Output the [X, Y] coordinate of the center of the cell containing the given text.  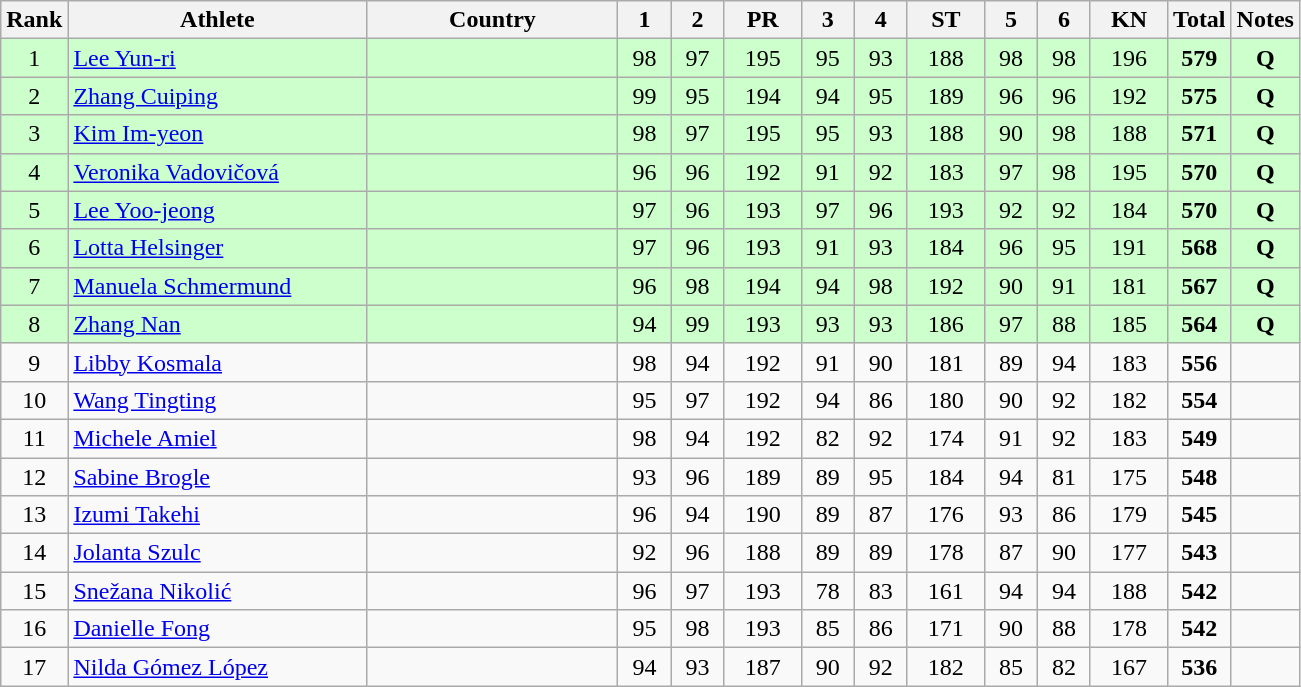
78 [828, 591]
14 [34, 553]
13 [34, 515]
196 [1128, 58]
Snežana Nikolić [218, 591]
Country [492, 20]
579 [1200, 58]
191 [1128, 248]
Nilda Gómez López [218, 667]
10 [34, 400]
Sabine Brogle [218, 477]
171 [946, 629]
Lotta Helsinger [218, 248]
Izumi Takehi [218, 515]
12 [34, 477]
PR [762, 20]
Zhang Cuiping [218, 96]
16 [34, 629]
Libby Kosmala [218, 362]
161 [946, 591]
Jolanta Szulc [218, 553]
Notes [1265, 20]
554 [1200, 400]
190 [762, 515]
Manuela Schmermund [218, 286]
8 [34, 324]
177 [1128, 553]
ST [946, 20]
Veronika Vadovičová [218, 172]
571 [1200, 134]
567 [1200, 286]
174 [946, 438]
Danielle Fong [218, 629]
Zhang Nan [218, 324]
Wang Tingting [218, 400]
543 [1200, 553]
17 [34, 667]
11 [34, 438]
Kim Im-yeon [218, 134]
Total [1200, 20]
176 [946, 515]
556 [1200, 362]
575 [1200, 96]
Lee Yun-ri [218, 58]
545 [1200, 515]
548 [1200, 477]
Athlete [218, 20]
81 [1064, 477]
549 [1200, 438]
9 [34, 362]
185 [1128, 324]
15 [34, 591]
83 [880, 591]
187 [762, 667]
186 [946, 324]
Lee Yoo-jeong [218, 210]
564 [1200, 324]
180 [946, 400]
175 [1128, 477]
Michele Amiel [218, 438]
179 [1128, 515]
167 [1128, 667]
568 [1200, 248]
536 [1200, 667]
7 [34, 286]
Rank [34, 20]
KN [1128, 20]
